Scan for the cell matching the given text and deliver its (X, Y) coordinate at center. 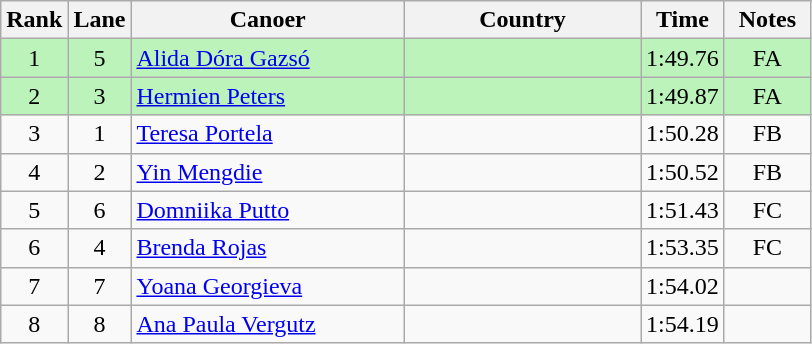
Yin Mengdie (268, 172)
Brenda Rojas (268, 248)
Ana Paula Vergutz (268, 324)
1:50.52 (683, 172)
1:49.87 (683, 96)
Domniika Putto (268, 210)
Time (683, 20)
1:54.02 (683, 286)
Canoer (268, 20)
Yoana Georgieva (268, 286)
Hermien Peters (268, 96)
Teresa Portela (268, 134)
Notes (767, 20)
Lane (100, 20)
Country (522, 20)
Alida Dóra Gazsó (268, 58)
Rank (34, 20)
1:51.43 (683, 210)
1:53.35 (683, 248)
1:49.76 (683, 58)
1:50.28 (683, 134)
1:54.19 (683, 324)
